Locate the cell with the specified text and output its (X, Y) center coordinate. 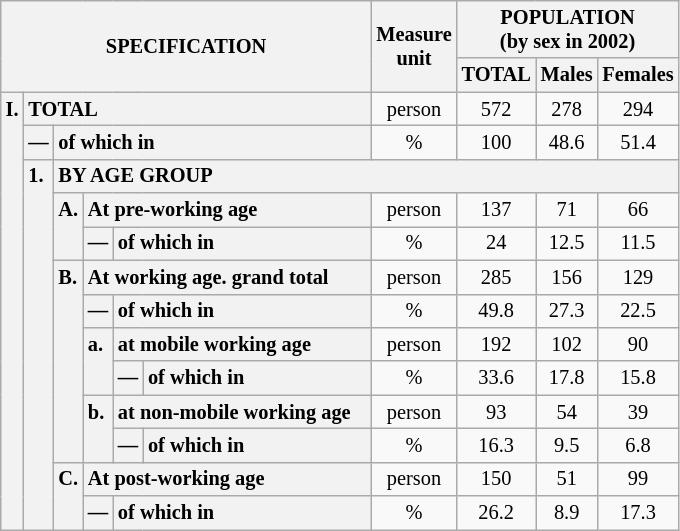
At pre-working age (227, 210)
b. (98, 428)
11.5 (638, 243)
B. (68, 361)
17.3 (638, 513)
294 (638, 109)
BY AGE GROUP (366, 176)
1. (38, 344)
15.8 (638, 378)
102 (567, 344)
16.3 (496, 445)
6.8 (638, 445)
POPULATION (by sex in 2002) (568, 29)
Females (638, 75)
49.8 (496, 311)
285 (496, 277)
22.5 (638, 311)
90 (638, 344)
17.8 (567, 378)
C. (68, 496)
51 (567, 479)
at non-mobile working age (242, 412)
129 (638, 277)
156 (567, 277)
27.3 (567, 311)
33.6 (496, 378)
137 (496, 210)
51.4 (638, 142)
Measure unit (414, 46)
99 (638, 479)
24 (496, 243)
71 (567, 210)
192 (496, 344)
a. (98, 360)
66 (638, 210)
93 (496, 412)
26.2 (496, 513)
I. (12, 311)
572 (496, 109)
At working age. grand total (227, 277)
48.6 (567, 142)
100 (496, 142)
39 (638, 412)
At post-working age (227, 479)
278 (567, 109)
9.5 (567, 445)
8.9 (567, 513)
54 (567, 412)
A. (68, 226)
150 (496, 479)
SPECIFICATION (186, 46)
at mobile working age (242, 344)
12.5 (567, 243)
Males (567, 75)
